Provide the (X, Y) coordinate of the cell's center where the given text is located.  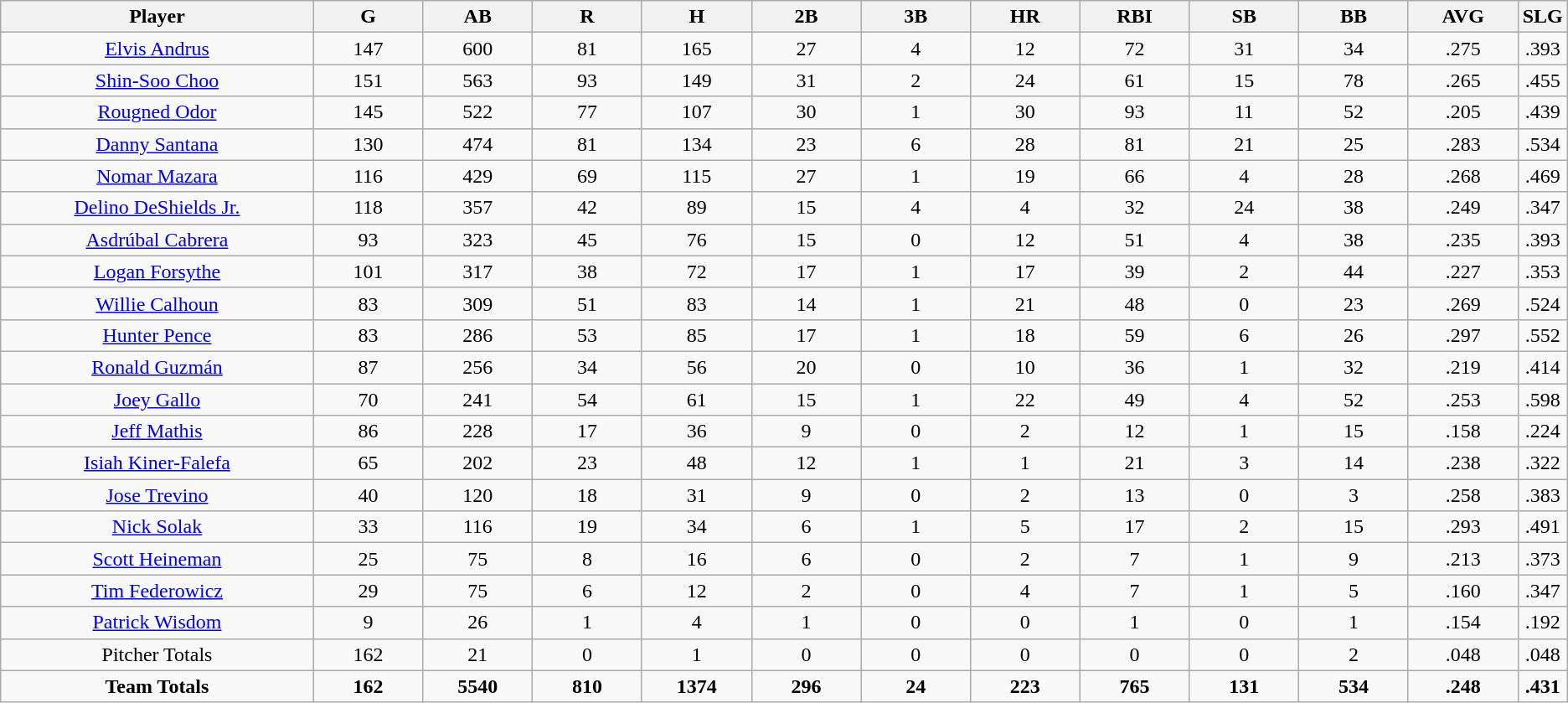
Nomar Mazara (157, 176)
SB (1245, 17)
2B (806, 17)
1374 (697, 686)
.439 (1543, 112)
33 (369, 527)
.524 (1543, 303)
Nick Solak (157, 527)
.431 (1543, 686)
45 (588, 240)
.205 (1462, 112)
228 (477, 432)
3B (916, 17)
RBI (1134, 17)
8 (588, 559)
107 (697, 112)
Danny Santana (157, 144)
Hunter Pence (157, 335)
65 (369, 463)
.160 (1462, 591)
.219 (1462, 367)
429 (477, 176)
165 (697, 49)
.353 (1543, 271)
66 (1134, 176)
145 (369, 112)
Delino DeShields Jr. (157, 208)
323 (477, 240)
.322 (1543, 463)
Jose Trevino (157, 495)
HR (1025, 17)
42 (588, 208)
29 (369, 591)
.275 (1462, 49)
77 (588, 112)
49 (1134, 400)
44 (1354, 271)
151 (369, 80)
AVG (1462, 17)
.235 (1462, 240)
.192 (1543, 623)
10 (1025, 367)
.552 (1543, 335)
Elvis Andrus (157, 49)
53 (588, 335)
Isiah Kiner-Falefa (157, 463)
76 (697, 240)
16 (697, 559)
.491 (1543, 527)
59 (1134, 335)
11 (1245, 112)
.213 (1462, 559)
20 (806, 367)
.224 (1543, 432)
474 (477, 144)
.283 (1462, 144)
Rougned Odor (157, 112)
.268 (1462, 176)
22 (1025, 400)
AB (477, 17)
.253 (1462, 400)
.227 (1462, 271)
70 (369, 400)
120 (477, 495)
.238 (1462, 463)
86 (369, 432)
SLG (1543, 17)
256 (477, 367)
.455 (1543, 80)
241 (477, 400)
Asdrúbal Cabrera (157, 240)
Tim Federowicz (157, 591)
118 (369, 208)
563 (477, 80)
.383 (1543, 495)
13 (1134, 495)
5540 (477, 686)
G (369, 17)
.297 (1462, 335)
131 (1245, 686)
810 (588, 686)
.534 (1543, 144)
69 (588, 176)
286 (477, 335)
Team Totals (157, 686)
Jeff Mathis (157, 432)
130 (369, 144)
.258 (1462, 495)
Patrick Wisdom (157, 623)
39 (1134, 271)
40 (369, 495)
765 (1134, 686)
223 (1025, 686)
149 (697, 80)
.248 (1462, 686)
.293 (1462, 527)
317 (477, 271)
147 (369, 49)
Ronald Guzmán (157, 367)
Scott Heineman (157, 559)
Shin-Soo Choo (157, 80)
56 (697, 367)
.414 (1543, 367)
.469 (1543, 176)
Logan Forsythe (157, 271)
.598 (1543, 400)
R (588, 17)
Player (157, 17)
Pitcher Totals (157, 654)
534 (1354, 686)
.249 (1462, 208)
202 (477, 463)
.265 (1462, 80)
309 (477, 303)
89 (697, 208)
115 (697, 176)
.158 (1462, 432)
600 (477, 49)
85 (697, 335)
101 (369, 271)
H (697, 17)
78 (1354, 80)
.269 (1462, 303)
Willie Calhoun (157, 303)
87 (369, 367)
.154 (1462, 623)
296 (806, 686)
Joey Gallo (157, 400)
134 (697, 144)
522 (477, 112)
.373 (1543, 559)
BB (1354, 17)
54 (588, 400)
357 (477, 208)
